Return the [x, y] coordinate for the center point of the cell that contains the specified text.  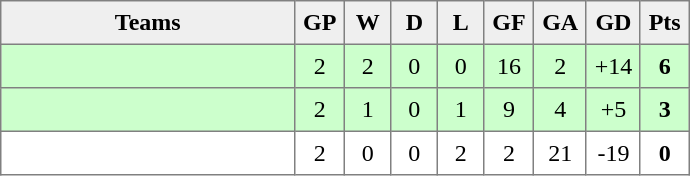
16 [509, 66]
4 [560, 110]
L [461, 23]
+5 [613, 110]
+14 [613, 66]
GA [560, 23]
D [414, 23]
3 [664, 110]
Pts [664, 23]
GP [320, 23]
9 [509, 110]
GD [613, 23]
GF [509, 23]
6 [664, 66]
W [368, 23]
Teams [148, 23]
21 [560, 153]
-19 [613, 153]
